Extract the [x, y] coordinate from the center of the cell holding the provided text.  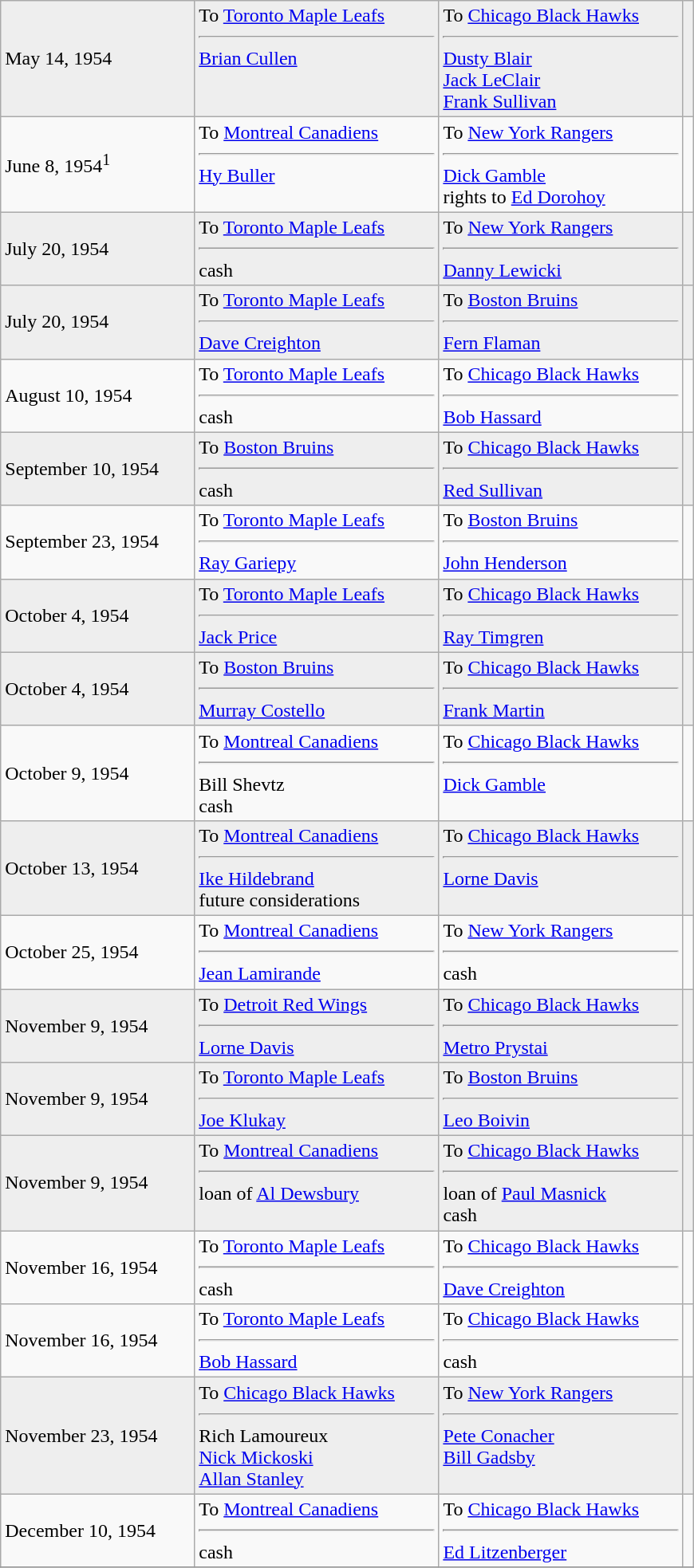
To Chicago Black Hawksloan of Paul Masnickcash [561, 1183]
October 9, 1954 [97, 773]
To Chicago Black HawksRay Timgren [561, 615]
To Boston BruinsFern Flaman [561, 322]
To New York RangersDanny Lewicki [561, 249]
To Toronto Maple LeafsDave Creighton [317, 322]
To Boston BruinsJohn Henderson [561, 542]
To Montreal CanadiensBill Shevtzcash [317, 773]
To Toronto Maple LeafsRay Gariepy [317, 542]
To Montreal CanadiensJean Lamirande [317, 952]
December 10, 1954 [97, 1531]
To Boston BruinsMurray Costello [317, 689]
To New York RangersPete ConacherBill Gadsby [561, 1436]
September 10, 1954 [97, 469]
To New York Rangerscash [561, 952]
To Toronto Maple LeafsBrian Cullen [317, 59]
To Chicago Black HawksEd Litzenberger [561, 1531]
To Chicago Black HawksFrank Martin [561, 689]
To Detroit Red WingsLorne Davis [317, 1025]
To Boston Bruinscash [317, 469]
September 23, 1954 [97, 542]
To Chicago Black HawksRed Sullivan [561, 469]
To Chicago Black HawksBob Hassard [561, 395]
To Chicago Black HawksDick Gamble [561, 773]
To Chicago Black HawksRich LamoureuxNick MickoskiAllan Stanley [317, 1436]
June 8, 19541 [97, 164]
To New York RangersDick Gamblerights to Ed Dorohoy [561, 164]
To Toronto Maple LeafsJoe Klukay [317, 1099]
May 14, 1954 [97, 59]
To Montreal CanadiensIke Hildebrandfuture considerations [317, 867]
To Montreal Canadienscash [317, 1531]
November 23, 1954 [97, 1436]
To Toronto Maple LeafsBob Hassard [317, 1341]
To Chicago Black HawksMetro Prystai [561, 1025]
To Chicago Black HawksLorne Davis [561, 867]
To Chicago Black HawksDusty BlairJack LeClairFrank Sullivan [561, 59]
To Boston BruinsLeo Boivin [561, 1099]
To Chicago Black HawksDave Creighton [561, 1267]
To Toronto Maple LeafsJack Price [317, 615]
October 25, 1954 [97, 952]
To Chicago Black Hawkscash [561, 1341]
October 13, 1954 [97, 867]
To Montreal Canadiensloan of Al Dewsbury [317, 1183]
To Montreal CanadiensHy Buller [317, 164]
August 10, 1954 [97, 395]
